Detect which cell encompasses the target text, then output its [X, Y] center coordinate. 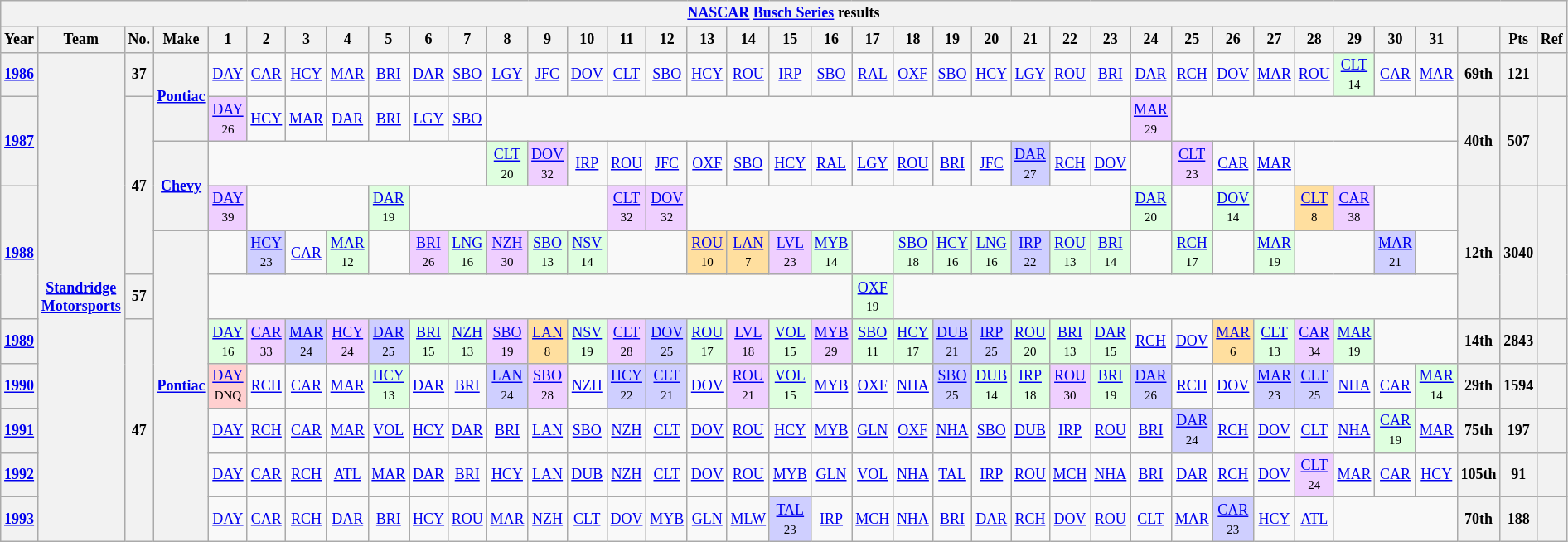
Pts [1518, 40]
CLT20 [507, 163]
SBO18 [913, 253]
Chevy [181, 186]
1988 [20, 252]
MLW [748, 520]
22 [1070, 40]
ROU20 [1031, 341]
21 [1031, 40]
7 [467, 40]
CLT25 [1314, 386]
17 [873, 40]
27 [1275, 40]
12 [667, 40]
1987 [20, 141]
Team [81, 40]
197 [1518, 430]
DAR15 [1111, 341]
ROU13 [1070, 253]
MAR14 [1436, 386]
91 [1518, 475]
23 [1111, 40]
Make [181, 40]
LAN7 [748, 253]
HCY24 [347, 341]
11 [627, 40]
121 [1518, 75]
MAR23 [1275, 386]
DAR27 [1031, 163]
MAR29 [1151, 119]
CLT23 [1192, 163]
CLT28 [627, 341]
10 [587, 40]
3040 [1518, 252]
1594 [1518, 386]
CLT8 [1314, 208]
MAR21 [1396, 253]
507 [1518, 141]
2843 [1518, 341]
18 [913, 40]
ROU17 [707, 341]
ROU30 [1070, 386]
BRI14 [1111, 253]
BRI15 [429, 341]
1986 [20, 75]
MAR24 [307, 341]
CAR34 [1314, 341]
40th [1478, 141]
37 [139, 75]
CAR19 [1396, 430]
1990 [20, 386]
MYB14 [831, 253]
Year [20, 40]
29th [1478, 386]
NASCAR Busch Series results [784, 13]
14 [748, 40]
CLT21 [667, 386]
DAR25 [389, 341]
CAR33 [267, 341]
6 [429, 40]
3 [307, 40]
DAR24 [1192, 430]
HCY23 [267, 253]
1992 [20, 475]
1989 [20, 341]
5 [389, 40]
RCH17 [1192, 253]
MAR12 [347, 253]
4 [347, 40]
NZH13 [467, 341]
LVL23 [790, 253]
SBO28 [548, 386]
25 [1192, 40]
CAR23 [1233, 520]
70th [1478, 520]
26 [1233, 40]
HCY22 [627, 386]
SBO25 [952, 386]
DAY26 [228, 119]
1 [228, 40]
IRP18 [1031, 386]
SBO13 [548, 253]
HCY13 [389, 386]
MYB29 [831, 341]
DOV25 [667, 341]
BRI19 [1111, 386]
SBO11 [873, 341]
No. [139, 40]
24 [1151, 40]
NSV19 [587, 341]
TAL23 [790, 520]
20 [991, 40]
29 [1354, 40]
CLT14 [1354, 75]
DAY16 [228, 341]
1991 [20, 430]
HCY16 [952, 253]
SBO19 [507, 341]
Standridge Motorsports [81, 297]
NZH30 [507, 253]
12th [1478, 252]
ROU21 [748, 386]
BRI26 [429, 253]
LAN24 [507, 386]
31 [1436, 40]
IRP22 [1031, 253]
OXF19 [873, 297]
13 [707, 40]
DAR20 [1151, 208]
DAYDNQ [228, 386]
CAR38 [1354, 208]
9 [548, 40]
19 [952, 40]
TAL [952, 475]
14th [1478, 341]
Ref [1551, 40]
30 [1396, 40]
1993 [20, 520]
188 [1518, 520]
LAN8 [548, 341]
DAR19 [389, 208]
MAR6 [1233, 341]
CLT32 [627, 208]
LVL18 [748, 341]
DAY39 [228, 208]
28 [1314, 40]
BRI13 [1070, 341]
75th [1478, 430]
ROU10 [707, 253]
105th [1478, 475]
CLT13 [1275, 341]
2 [267, 40]
16 [831, 40]
15 [790, 40]
8 [507, 40]
DUB21 [952, 341]
NSV14 [587, 253]
IRP25 [991, 341]
CLT24 [1314, 475]
DUB14 [991, 386]
69th [1478, 75]
57 [139, 297]
DOV14 [1233, 208]
DAR26 [1151, 386]
HCY17 [913, 341]
